Pinpoint the cell where the given text exists, returning its [X, Y] midpoint coordinate. 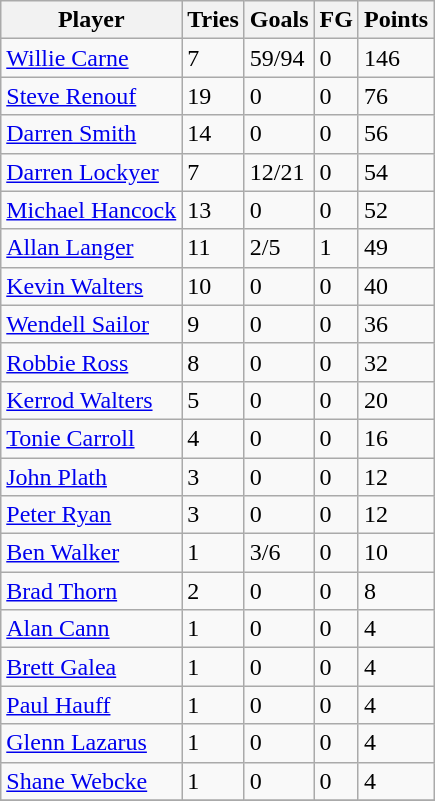
Points [396, 20]
Shane Webcke [92, 781]
Glenn Lazarus [92, 743]
56 [396, 134]
12/21 [279, 172]
13 [214, 210]
Kerrod Walters [92, 400]
76 [396, 96]
Darren Smith [92, 134]
146 [396, 58]
Wendell Sailor [92, 324]
FG [336, 20]
19 [214, 96]
Player [92, 20]
3/6 [279, 553]
2 [214, 591]
Darren Lockyer [92, 172]
Tries [214, 20]
Tonie Carroll [92, 438]
59/94 [279, 58]
Steve Renouf [92, 96]
20 [396, 400]
40 [396, 286]
Peter Ryan [92, 515]
5 [214, 400]
Goals [279, 20]
Brett Galea [92, 667]
36 [396, 324]
52 [396, 210]
9 [214, 324]
32 [396, 362]
Paul Hauff [92, 705]
Alan Cann [92, 629]
2/5 [279, 248]
54 [396, 172]
Michael Hancock [92, 210]
John Plath [92, 477]
Robbie Ross [92, 362]
14 [214, 134]
11 [214, 248]
Willie Carne [92, 58]
Allan Langer [92, 248]
Kevin Walters [92, 286]
16 [396, 438]
Ben Walker [92, 553]
Brad Thorn [92, 591]
49 [396, 248]
